Return (X, Y) of the center of cell containing provided text 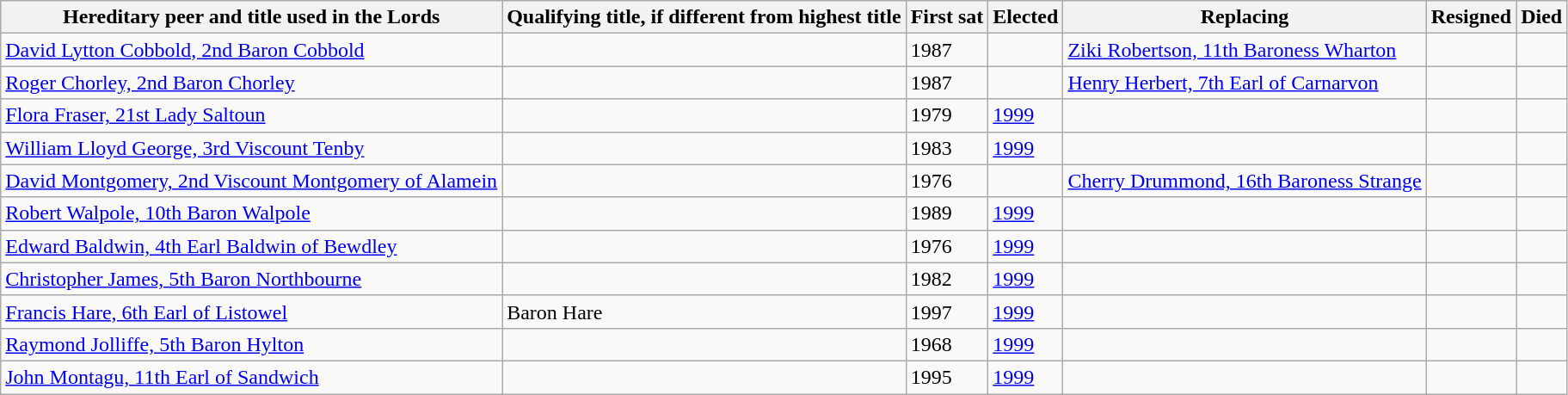
Died (1541, 17)
Baron Hare (704, 312)
1997 (947, 312)
1983 (947, 148)
Ziki Robertson, 11th Baroness Wharton (1245, 50)
Cherry Drummond, 16th Baroness Strange (1245, 181)
Elected (1025, 17)
William Lloyd George, 3rd Viscount Tenby (251, 148)
David Montgomery, 2nd Viscount Montgomery of Alamein (251, 181)
Edward Baldwin, 4th Earl Baldwin of Bewdley (251, 246)
David Lytton Cobbold, 2nd Baron Cobbold (251, 50)
Hereditary peer and title used in the Lords (251, 17)
1968 (947, 344)
Francis Hare, 6th Earl of Listowel (251, 312)
John Montagu, 11th Earl of Sandwich (251, 377)
Resigned (1471, 17)
Henry Herbert, 7th Earl of Carnarvon (1245, 83)
First sat (947, 17)
Robert Walpole, 10th Baron Walpole (251, 213)
Flora Fraser, 21st Lady Saltoun (251, 115)
Raymond Jolliffe, 5th Baron Hylton (251, 344)
1982 (947, 279)
Qualifying title, if different from highest title (704, 17)
Christopher James, 5th Baron Northbourne (251, 279)
1989 (947, 213)
Replacing (1245, 17)
1995 (947, 377)
Roger Chorley, 2nd Baron Chorley (251, 83)
1979 (947, 115)
